From the cell containing the given text, extract its center point as [x, y] coordinate. 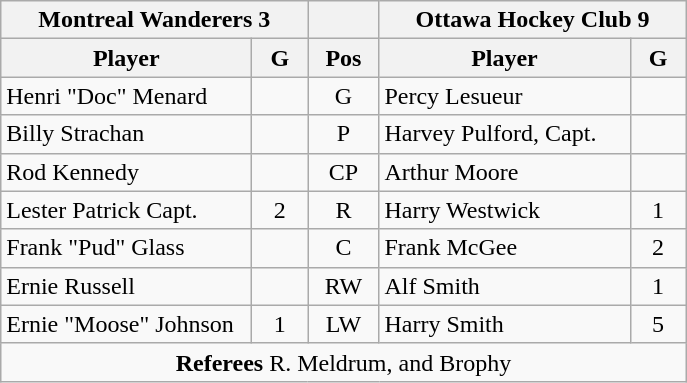
CP [344, 172]
P [344, 134]
Henri "Doc" Menard [126, 96]
Frank McGee [504, 248]
Pos [344, 58]
Percy Lesueur [504, 96]
Montreal Wanderers 3 [154, 20]
Harry Westwick [504, 210]
C [344, 248]
Harvey Pulford, Capt. [504, 134]
5 [658, 324]
Rod Kennedy [126, 172]
Ernie "Moose" Johnson [126, 324]
Referees R. Meldrum, and Brophy [344, 362]
Alf Smith [504, 286]
Ernie Russell [126, 286]
Lester Patrick Capt. [126, 210]
Arthur Moore [504, 172]
Frank "Pud" Glass [126, 248]
Billy Strachan [126, 134]
R [344, 210]
Harry Smith [504, 324]
Ottawa Hockey Club 9 [532, 20]
LW [344, 324]
RW [344, 286]
